Search for the cell housing the specified text and yield its [x, y] center coordinate. 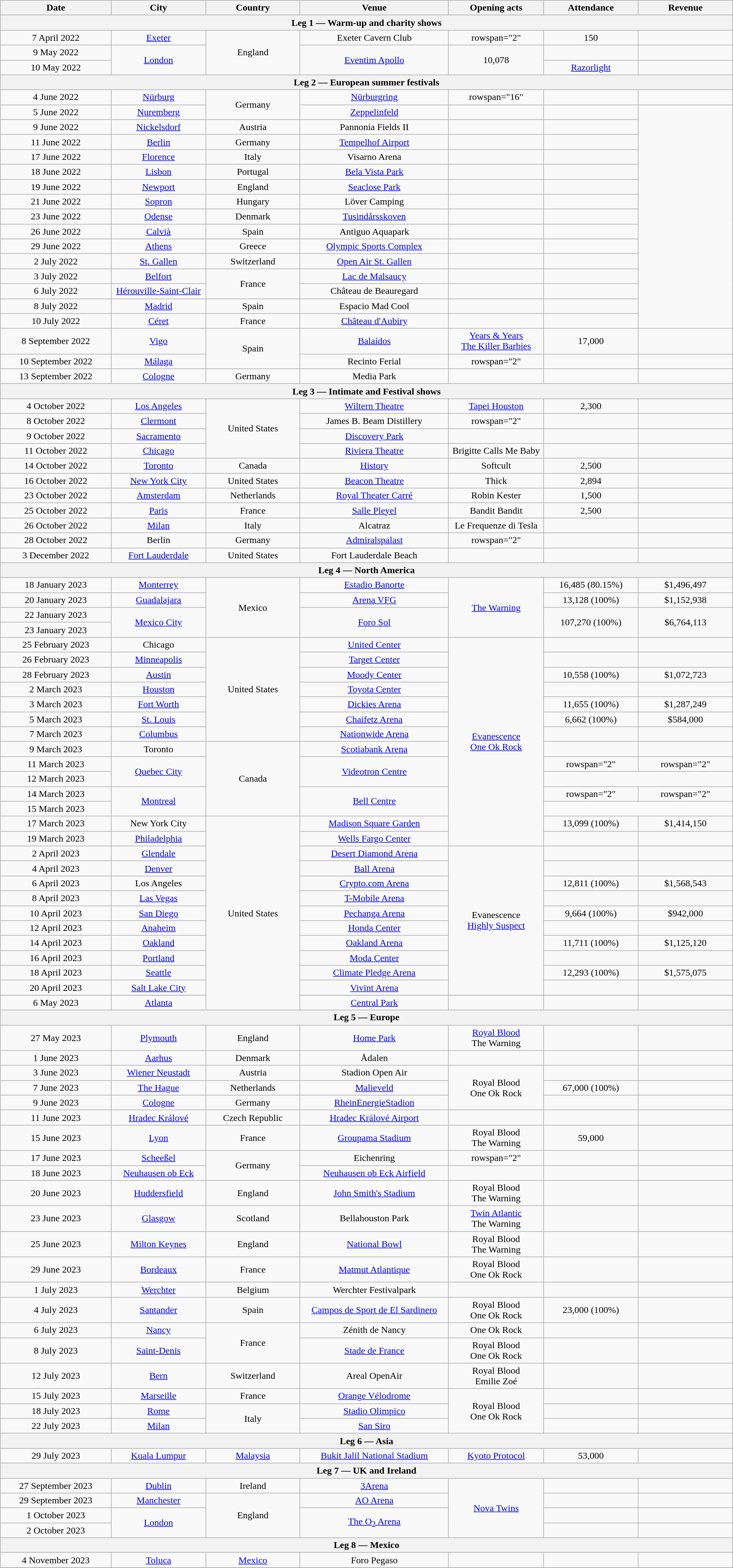
7 March 2023 [56, 734]
6,662 (100%) [590, 719]
10 May 2022 [56, 67]
20 June 2023 [56, 1193]
Saint-Denis [158, 1350]
Zeppelinfeld [374, 112]
3 December 2022 [56, 555]
Media Park [374, 376]
2,894 [590, 481]
20 January 2023 [56, 600]
Tapei Houston [496, 406]
Hradec Králové Airport [374, 1117]
Recinto Ferial [374, 361]
EvanescenceHighly Suspect [496, 921]
Areal OpenAir [374, 1376]
Löver Camping [374, 202]
9 October 2022 [56, 436]
Date [56, 8]
Scheeßel [158, 1158]
Leg 2 — European summer festivals [366, 82]
9 June 2022 [56, 127]
T-Mobile Arena [374, 898]
21 June 2022 [56, 202]
San Diego [158, 913]
EvanescenceOne Ok Rock [496, 741]
Denver [158, 868]
Lisbon [158, 172]
14 March 2023 [56, 794]
9 March 2023 [56, 749]
Exeter Cavern Club [374, 38]
7 April 2022 [56, 38]
Eichenring [374, 1158]
Arena VFG [374, 600]
Scotiabank Arena [374, 749]
Bandit Bandit [496, 511]
Country [253, 8]
Guadalajara [158, 600]
Eventim Apollo [374, 60]
3 July 2022 [56, 276]
National Bowl [374, 1244]
Monterrey [158, 585]
6 July 2022 [56, 291]
12,811 (100%) [590, 883]
Nationwide Arena [374, 734]
13 September 2022 [56, 376]
$1,287,249 [686, 704]
12 July 2023 [56, 1376]
Le Frequenze di Tesla [496, 525]
10 July 2022 [56, 321]
Chaifetz Arena [374, 719]
15 March 2023 [56, 809]
Paris [158, 511]
Leg 1 — Warm-up and charity shows [366, 23]
AO Arena [374, 1501]
4 July 2023 [56, 1310]
Softcult [496, 466]
Toluca [158, 1560]
18 June 2022 [56, 172]
29 July 2023 [56, 1456]
Matmut Atlantique [374, 1269]
Neuhausen ob Eck [158, 1173]
2 March 2023 [56, 690]
18 July 2023 [56, 1411]
Glasgow [158, 1219]
$6,764,113 [686, 622]
4 November 2023 [56, 1560]
Videotron Centre [374, 771]
Target Center [374, 659]
28 February 2023 [56, 674]
6 April 2023 [56, 883]
23 January 2023 [56, 630]
Robin Kester [496, 496]
$1,414,150 [686, 824]
13,128 (100%) [590, 600]
Vivint Arena [374, 988]
Visarno Arena [374, 157]
25 June 2023 [56, 1244]
28 October 2022 [56, 540]
Madison Square Garden [374, 824]
Amsterdam [158, 496]
Oakland Arena [374, 943]
8 April 2023 [56, 898]
$942,000 [686, 913]
Brigitte Calls Me Baby [496, 451]
$1,496,497 [686, 585]
2 July 2022 [56, 261]
Venue [374, 8]
Céret [158, 321]
4 October 2022 [56, 406]
29 September 2023 [56, 1501]
Espacio Mad Cool [374, 306]
Exeter [158, 38]
Attendance [590, 8]
Olympic Sports Complex [374, 246]
Vigo [158, 341]
Years & Years The Killer Barbies [496, 341]
Malieveld [374, 1088]
5 March 2023 [56, 719]
12 April 2023 [56, 928]
Wells Fargo Center [374, 838]
13,099 (100%) [590, 824]
Climate Pledge Arena [374, 973]
St. Gallen [158, 261]
16 October 2022 [56, 481]
8 October 2022 [56, 421]
Glendale [158, 853]
53,000 [590, 1456]
Rome [158, 1411]
67,000 (100%) [590, 1088]
Malaysia [253, 1456]
Antiguo Aquapark [374, 232]
Revenue [686, 8]
15 June 2023 [56, 1138]
San Siro [374, 1426]
3Arena [374, 1485]
Razorlight [590, 67]
Nuremberg [158, 112]
$1,125,120 [686, 943]
3 June 2023 [56, 1073]
The O2 Arena [374, 1523]
8 July 2022 [56, 306]
23 June 2023 [56, 1219]
Fort Worth [158, 704]
Odense [158, 217]
Calvià [158, 232]
1 June 2023 [56, 1058]
19 June 2022 [56, 187]
8 July 2023 [56, 1350]
1 July 2023 [56, 1290]
Nürburgring [374, 97]
Honda Center [374, 928]
12 March 2023 [56, 779]
107,270 (100%) [590, 622]
Leg 6 — Asia [366, 1441]
17 June 2023 [56, 1158]
26 October 2022 [56, 525]
Greece [253, 246]
Austin [158, 674]
Houston [158, 690]
Nürburg [158, 97]
11 October 2022 [56, 451]
Nancy [158, 1330]
27 May 2023 [56, 1037]
Sopron [158, 202]
12,293 (100%) [590, 973]
Las Vegas [158, 898]
Neuhausen ob Eck Airfield [374, 1173]
Foro Sol [374, 622]
17 June 2022 [56, 157]
$1,152,938 [686, 600]
Dickies Arena [374, 704]
11,711 (100%) [590, 943]
Werchter [158, 1290]
18 January 2023 [56, 585]
Bern [158, 1376]
16 April 2023 [56, 958]
Tusindårsskoven [374, 217]
Bellahouston Park [374, 1219]
Salle Pleyel [374, 511]
18 April 2023 [56, 973]
Bela Vista Park [374, 172]
Foro Pegaso [374, 1560]
25 October 2022 [56, 511]
Columbus [158, 734]
150 [590, 38]
Scotland [253, 1219]
22 January 2023 [56, 615]
$1,072,723 [686, 674]
23,000 (100%) [590, 1310]
Madrid [158, 306]
Beacon Theatre [374, 481]
Marseille [158, 1396]
Campos de Sport de El Sardinero [374, 1310]
John Smith's Stadium [374, 1193]
11,655 (100%) [590, 704]
Wiener Neustadt [158, 1073]
14 April 2023 [56, 943]
Wiltern Theatre [374, 406]
Central Park [374, 1003]
Portland [158, 958]
Thick [496, 481]
Atlanta [158, 1003]
Philadelphia [158, 838]
rowspan="16" [496, 97]
Château d'Aubiry [374, 321]
Leg 7 — UK and Ireland [366, 1470]
Florence [158, 157]
18 June 2023 [56, 1173]
Belgium [253, 1290]
1 October 2023 [56, 1515]
Hérouville-Saint-Clair [158, 291]
8 September 2022 [56, 341]
Leg 4 — North America [366, 570]
Leg 8 — Mexico [366, 1545]
Moda Center [374, 958]
The Hague [158, 1088]
Anaheim [158, 928]
Milton Keynes [158, 1244]
22 July 2023 [56, 1426]
25 February 2023 [56, 645]
Athens [158, 246]
9 June 2023 [56, 1103]
17 March 2023 [56, 824]
$584,000 [686, 719]
2,300 [590, 406]
26 February 2023 [56, 659]
Kuala Lumpur [158, 1456]
23 October 2022 [56, 496]
Belfort [158, 276]
11 June 2022 [56, 142]
Toyota Center [374, 690]
Montreal [158, 801]
1,500 [590, 496]
9 May 2022 [56, 53]
19 March 2023 [56, 838]
23 June 2022 [56, 217]
Hungary [253, 202]
2 April 2023 [56, 853]
Bukit Jalil National Stadium [374, 1456]
29 June 2023 [56, 1269]
Sacramento [158, 436]
Orange Vélodrome [374, 1396]
29 June 2022 [56, 246]
Salt Lake City [158, 988]
7 June 2023 [56, 1088]
Ådalen [374, 1058]
17,000 [590, 341]
10 September 2022 [56, 361]
20 April 2023 [56, 988]
Open Air St. Gallen [374, 261]
11 March 2023 [56, 764]
Málaga [158, 361]
14 October 2022 [56, 466]
Pannonia Fields II [374, 127]
Clermont [158, 421]
Nova Twins [496, 1508]
5 June 2022 [56, 112]
Stadio Olimpico [374, 1411]
Royal Blood Emilie Zoé [496, 1376]
Nickelsdorf [158, 127]
6 May 2023 [56, 1003]
Kyoto Protocol [496, 1456]
Tempelhof Airport [374, 142]
Czech Republic [253, 1117]
Lyon [158, 1138]
15 July 2023 [56, 1396]
Groupama Stadium [374, 1138]
Leg 5 — Europe [366, 1018]
Seaclose Park [374, 187]
10,558 (100%) [590, 674]
Newport [158, 187]
Seattle [158, 973]
Twin Atlantic The Warning [496, 1219]
Royal Theater Carré [374, 496]
One Ok Rock [496, 1330]
Huddersfield [158, 1193]
Crypto.com Arena [374, 883]
Hradec Králové [158, 1117]
Alcatraz [374, 525]
Balaídos [374, 341]
Werchter Festivalpark [374, 1290]
City [158, 8]
Pechanga Arena [374, 913]
Moody Center [374, 674]
Stade de France [374, 1350]
$1,568,543 [686, 883]
4 April 2023 [56, 868]
Desert Diamond Arena [374, 853]
Plymouth [158, 1037]
9,664 (100%) [590, 913]
4 June 2022 [56, 97]
History [374, 466]
Santander [158, 1310]
United Center [374, 645]
Admiralspalast [374, 540]
27 September 2023 [56, 1485]
Quebec City [158, 771]
Mexico City [158, 622]
6 July 2023 [56, 1330]
Home Park [374, 1037]
Estadio Banorte [374, 585]
11 June 2023 [56, 1117]
Ball Arena [374, 868]
16,485 (80.15%) [590, 585]
Leg 3 — Intimate and Festival shows [366, 391]
Riviera Theatre [374, 451]
Opening acts [496, 8]
Discovery Park [374, 436]
Fort Lauderdale Beach [374, 555]
2 October 2023 [56, 1530]
RheinEnergieStadion [374, 1103]
Aarhus [158, 1058]
Lac de Malsaucy [374, 276]
$1,575,075 [686, 973]
Minneapolis [158, 659]
3 March 2023 [56, 704]
Dublin [158, 1485]
Portugal [253, 172]
10 April 2023 [56, 913]
Oakland [158, 943]
Fort Lauderdale [158, 555]
Zénith de Nancy [374, 1330]
James B. Beam Distillery [374, 421]
The Warning [496, 607]
Stadion Open Air [374, 1073]
Château de Beauregard [374, 291]
59,000 [590, 1138]
26 June 2022 [56, 232]
Bordeaux [158, 1269]
St. Louis [158, 719]
Ireland [253, 1485]
Bell Centre [374, 801]
Manchester [158, 1501]
10,078 [496, 60]
